For the text-containing cell, return its midpoint in [X, Y] coordinate format. 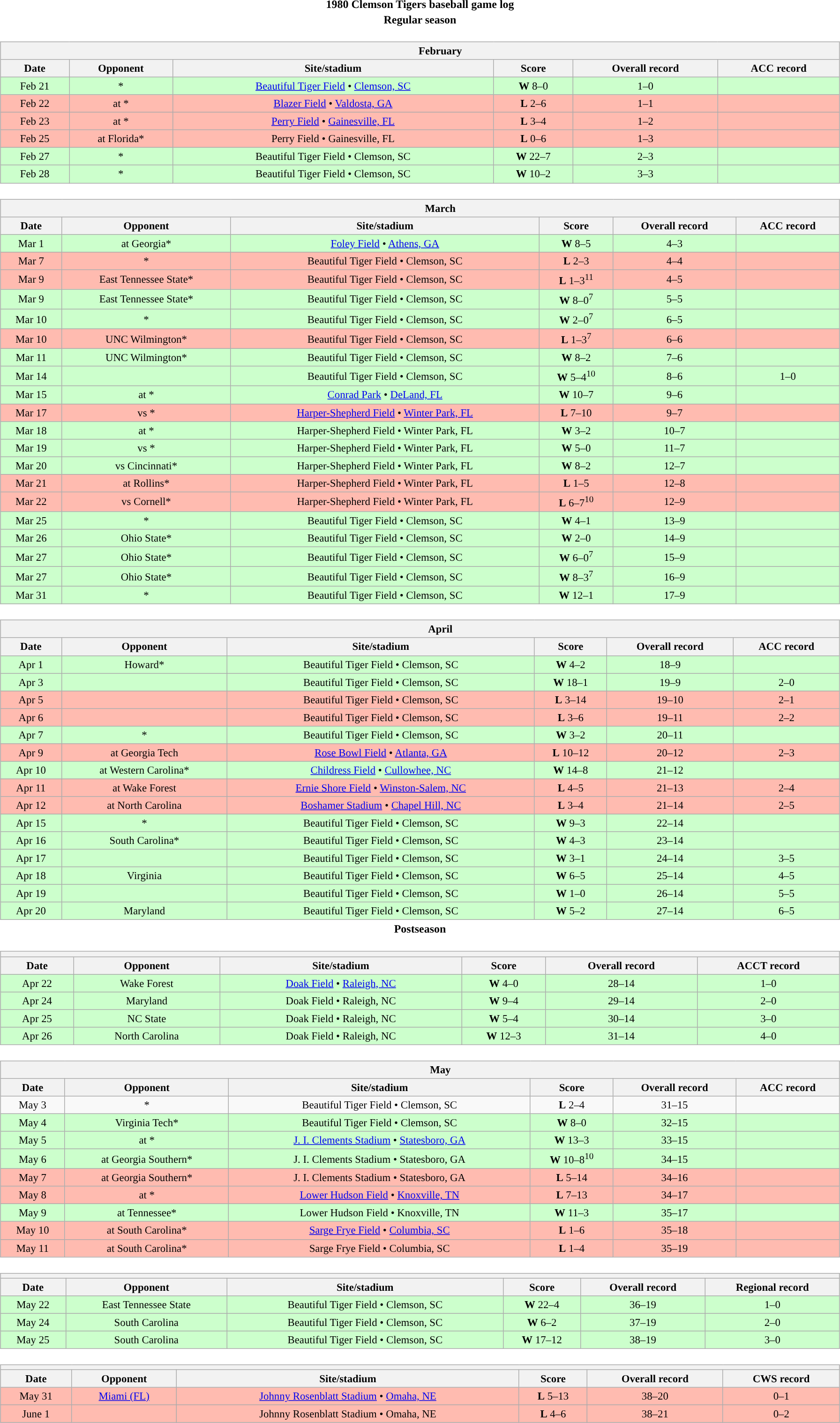
37–19 [643, 1322]
February [420, 51]
W 18–1 [571, 682]
W 2–07 [577, 319]
6–6 [675, 339]
at Tennessee* [147, 1213]
32–15 [675, 1122]
38–20 [655, 1396]
1–2 [645, 121]
Apr 6 [31, 717]
Virginia [144, 876]
W 5–0 [577, 448]
vs Cornell* [146, 502]
38–19 [643, 1340]
4–3 [675, 243]
L 7–13 [572, 1195]
L 2–3 [577, 261]
W 4–0 [504, 983]
L 5–14 [572, 1178]
23–14 [670, 841]
at Georgia* [146, 243]
L 2–6 [533, 104]
Apr 15 [31, 823]
19–11 [670, 717]
May 4 [33, 1122]
Feb 27 [35, 157]
Childress Field • Cullowhee, NC [381, 770]
L 0–6 [533, 139]
3–5 [787, 858]
19–9 [670, 682]
May 31 [36, 1396]
May 6 [33, 1159]
L 10–12 [571, 753]
33–15 [675, 1140]
8–6 [675, 376]
10–7 [675, 430]
38–21 [655, 1414]
May 10 [33, 1230]
at Western Carolina* [144, 770]
at Georgia Tech [144, 753]
31–15 [675, 1105]
W 12–3 [504, 1036]
26–14 [670, 894]
1–3 [645, 139]
24–14 [670, 858]
L 6–710 [577, 502]
W 9–3 [571, 823]
June 1 [36, 1414]
36–19 [643, 1304]
2–4 [787, 788]
35–19 [675, 1248]
34–15 [675, 1159]
May 3 [33, 1105]
W 4–3 [571, 841]
May 11 [33, 1248]
May [420, 1069]
2–2 [787, 717]
L 2–4 [572, 1105]
Apr 26 [37, 1036]
W 10–2 [533, 174]
W 6–07 [577, 557]
Apr 5 [31, 700]
Mar 14 [31, 376]
April [420, 629]
South Carolina* [144, 841]
13–9 [675, 520]
W 10–7 [577, 395]
Apr 18 [31, 876]
Rose Bowl Field • Atlanta, GA [381, 753]
May 25 [33, 1340]
16–9 [675, 577]
W 17–12 [542, 1340]
3–3 [645, 174]
Feb 28 [35, 174]
Feb 21 [35, 86]
Ernie Shore Field • Winston-Salem, NC [381, 788]
Apr 11 [31, 788]
2–1 [787, 700]
25–14 [670, 876]
May 24 [33, 1322]
11–7 [675, 448]
W 1–0 [571, 894]
W 6–2 [542, 1322]
at Rollins* [146, 483]
Apr 19 [31, 894]
Mar 21 [31, 483]
Apr 3 [31, 682]
vs Cincinnati* [146, 466]
4–0 [768, 1036]
14–9 [675, 538]
1–1 [645, 104]
22–14 [670, 823]
Mar 15 [31, 395]
27–14 [670, 911]
Howard* [144, 664]
May 9 [33, 1213]
28–14 [622, 983]
Mar 22 [31, 502]
0–2 [781, 1414]
W 13–3 [572, 1140]
Apr 24 [37, 1001]
9–6 [675, 395]
L 1–311 [577, 279]
W 3–1 [571, 858]
W 4–1 [577, 520]
ACCT record [768, 965]
Mar 19 [31, 448]
Apr 22 [37, 983]
Mar 31 [31, 595]
Apr 12 [31, 806]
L 4–6 [553, 1414]
May 8 [33, 1195]
Apr 17 [31, 858]
35–17 [675, 1213]
Apr 16 [31, 841]
Apr 10 [31, 770]
W 22–4 [542, 1304]
Wake Forest [146, 983]
34–16 [675, 1178]
L 4–5 [571, 788]
May 7 [33, 1178]
20–12 [670, 753]
W 8–37 [577, 577]
W 5–410 [577, 376]
at Wake Forest [144, 788]
at North Carolina [144, 806]
L 1–5 [577, 483]
Mar 17 [31, 413]
17–9 [675, 595]
2–5 [787, 806]
W 8–5 [577, 243]
W 5–2 [571, 911]
May 5 [33, 1140]
W 5–4 [504, 1018]
Mar 26 [31, 538]
18–9 [670, 664]
Foley Field • Athens, GA [385, 243]
W 10–810 [572, 1159]
Feb 23 [35, 121]
W 11–3 [572, 1213]
Mar 20 [31, 466]
21–13 [670, 788]
at Florida* [121, 139]
L 1–37 [577, 339]
Apr 9 [31, 753]
20–11 [670, 735]
Mar 7 [31, 261]
CWS record [781, 1378]
W 2–0 [577, 538]
0–1 [781, 1396]
L 1–4 [572, 1248]
Feb 25 [35, 139]
Virginia Tech* [147, 1122]
12–9 [675, 502]
Regional record [772, 1287]
Conrad Park • DeLand, FL [385, 395]
L 3–6 [571, 717]
Apr 20 [31, 911]
W 9–4 [504, 1001]
4–4 [675, 261]
Blazer Field • Valdosta, GA [333, 104]
Mar 11 [31, 358]
L 7–10 [577, 413]
North Carolina [146, 1036]
30–14 [622, 1018]
Apr 1 [31, 664]
Mar 25 [31, 520]
12–8 [675, 483]
L 3–14 [571, 700]
31–14 [622, 1036]
21–14 [670, 806]
Miami (FL) [124, 1396]
29–14 [622, 1001]
W 14–8 [571, 770]
21–12 [670, 770]
NC State [146, 1018]
May 22 [33, 1304]
35–18 [675, 1230]
March [420, 208]
L 1–6 [572, 1230]
19–10 [670, 700]
W 8–07 [577, 299]
Mar 1 [31, 243]
Apr 25 [37, 1018]
Mar 18 [31, 430]
Apr 7 [31, 735]
L 5–13 [553, 1396]
7–6 [675, 358]
East Tennessee State [146, 1304]
9–7 [675, 413]
W 6–5 [571, 876]
Feb 22 [35, 104]
W 12–1 [577, 595]
W 22–7 [533, 157]
W 4–2 [571, 664]
Boshamer Stadium • Chapel Hill, NC [381, 806]
34–17 [675, 1195]
12–7 [675, 466]
15–9 [675, 557]
